Detect which cell encompasses the target text, then output its (x, y) center coordinate. 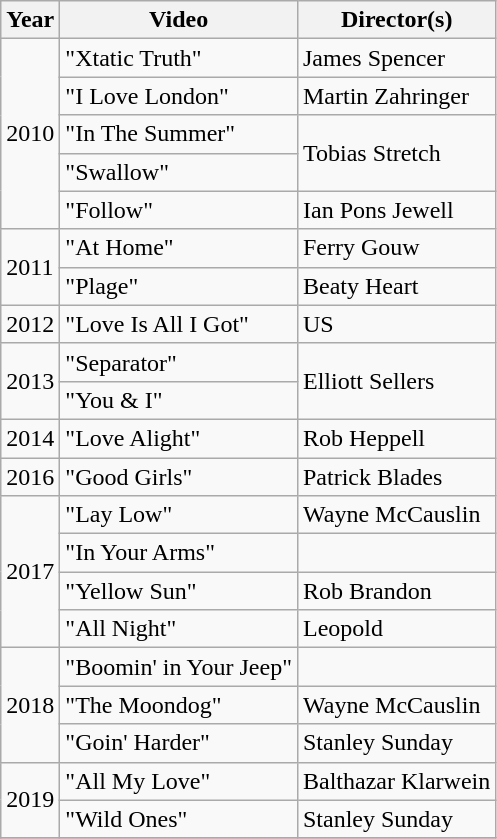
Year (30, 20)
Video (179, 20)
2012 (30, 324)
US (396, 324)
"Wild Ones" (179, 819)
"In Your Arms" (179, 553)
"In The Summer" (179, 134)
"All My Love" (179, 781)
Beaty Heart (396, 286)
Patrick Blades (396, 477)
"Lay Low" (179, 515)
"Boomin' in Your Jeep" (179, 667)
Ferry Gouw (396, 248)
Balthazar Klarwein (396, 781)
"At Home" (179, 248)
"Yellow Sun" (179, 591)
"I Love London" (179, 96)
"Follow" (179, 210)
Rob Heppell (396, 438)
2017 (30, 572)
2014 (30, 438)
"The Moondog" (179, 705)
2013 (30, 381)
"All Night" (179, 629)
2011 (30, 267)
2010 (30, 134)
2016 (30, 477)
Rob Brandon (396, 591)
"Separator" (179, 362)
Leopold (396, 629)
"Swallow" (179, 172)
"Love Alight" (179, 438)
"You & I" (179, 400)
"Good Girls" (179, 477)
Martin Zahringer (396, 96)
James Spencer (396, 58)
Ian Pons Jewell (396, 210)
Tobias Stretch (396, 153)
2018 (30, 705)
"Xtatic Truth" (179, 58)
Elliott Sellers (396, 381)
"Goin' Harder" (179, 743)
2019 (30, 800)
"Love Is All I Got" (179, 324)
Director(s) (396, 20)
"Plage" (179, 286)
